Detect which cell encompasses the target text, then output its [X, Y] center coordinate. 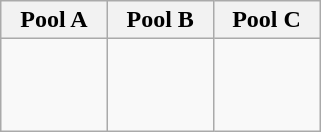
Pool C [266, 20]
Pool A [54, 20]
Pool B [160, 20]
